Locate the cell with the specified text and output its (X, Y) center coordinate. 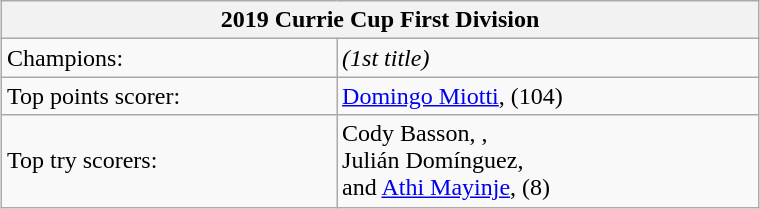
(1st title) (548, 58)
Domingo Miotti, (104) (548, 96)
Cody Basson, , Julián Domínguez, and Athi Mayinje, (8) (548, 161)
Top try scorers: (170, 161)
Top points scorer: (170, 96)
2019 Currie Cup First Division (380, 20)
Champions: (170, 58)
